Find where the given text appears and provide that cell's center as [X, Y] coordinate. 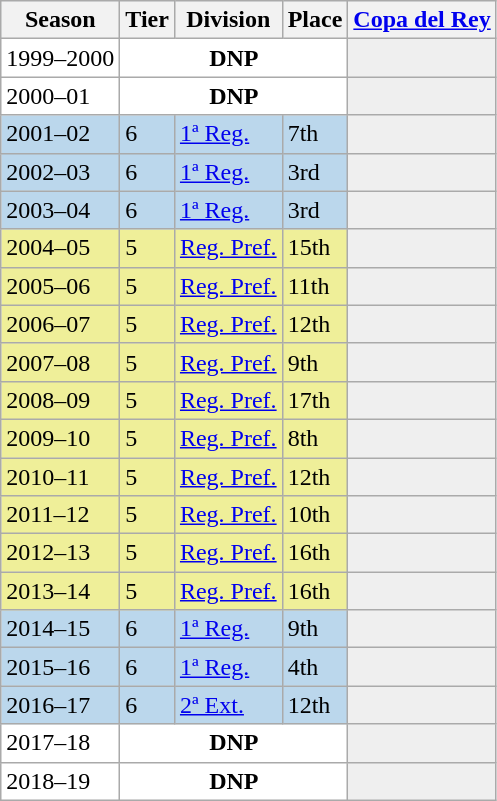
2002–03 [60, 172]
2016–17 [60, 705]
2013–14 [60, 591]
2010–11 [60, 477]
2015–16 [60, 667]
2018–19 [60, 781]
8th [315, 438]
2012–13 [60, 553]
2003–04 [60, 210]
2017–18 [60, 743]
1999–2000 [60, 58]
Season [60, 20]
2007–08 [60, 362]
2011–12 [60, 515]
10th [315, 515]
2001–02 [60, 134]
7th [315, 134]
Tier [148, 20]
Place [315, 20]
2ª Ext. [228, 705]
2000–01 [60, 96]
11th [315, 286]
2014–15 [60, 629]
2008–09 [60, 400]
2005–06 [60, 286]
15th [315, 248]
2004–05 [60, 248]
Copa del Rey [422, 20]
2006–07 [60, 324]
17th [315, 400]
4th [315, 667]
2009–10 [60, 438]
Division [228, 20]
